Find where the given text appears and provide that cell's center as [X, Y] coordinate. 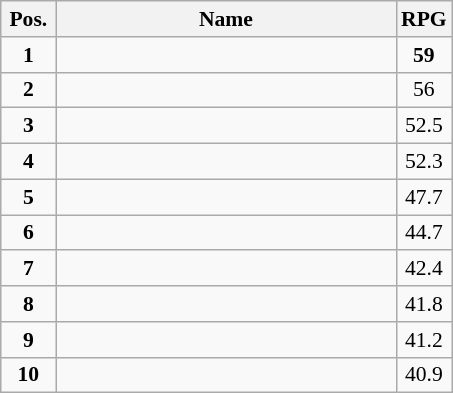
40.9 [424, 375]
2 [28, 90]
Name [226, 19]
5 [28, 197]
8 [28, 304]
56 [424, 90]
4 [28, 162]
Pos. [28, 19]
47.7 [424, 197]
41.8 [424, 304]
59 [424, 55]
6 [28, 233]
52.5 [424, 126]
RPG [424, 19]
3 [28, 126]
44.7 [424, 233]
41.2 [424, 340]
9 [28, 340]
42.4 [424, 269]
1 [28, 55]
52.3 [424, 162]
7 [28, 269]
10 [28, 375]
